Scan for the cell matching the given text and deliver its (X, Y) coordinate at center. 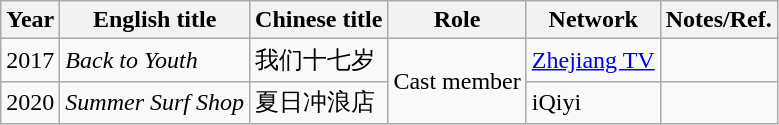
2017 (30, 60)
English title (155, 20)
Summer Surf Shop (155, 102)
Notes/Ref. (718, 20)
夏日冲浪店 (319, 102)
Zhejiang TV (593, 60)
Network (593, 20)
我们十七岁 (319, 60)
2020 (30, 102)
Role (457, 20)
Year (30, 20)
iQiyi (593, 102)
Back to Youth (155, 60)
Chinese title (319, 20)
Cast member (457, 82)
